Determine the [x, y] coordinate at the center of the cell enclosing the given text.  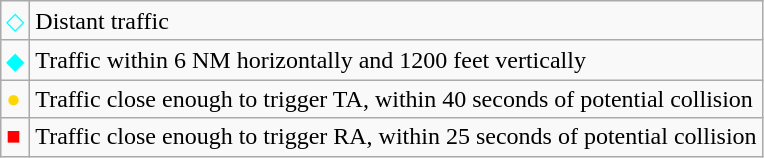
Traffic close enough to trigger TA, within 40 seconds of potential collision [396, 99]
■ [16, 137]
◇ [16, 21]
◆ [16, 60]
● [16, 99]
Traffic close enough to trigger RA, within 25 seconds of potential collision [396, 137]
Traffic within 6 NM horizontally and 1200 feet vertically [396, 60]
Distant traffic [396, 21]
